Extract the [X, Y] coordinate from the center of the cell holding the provided text.  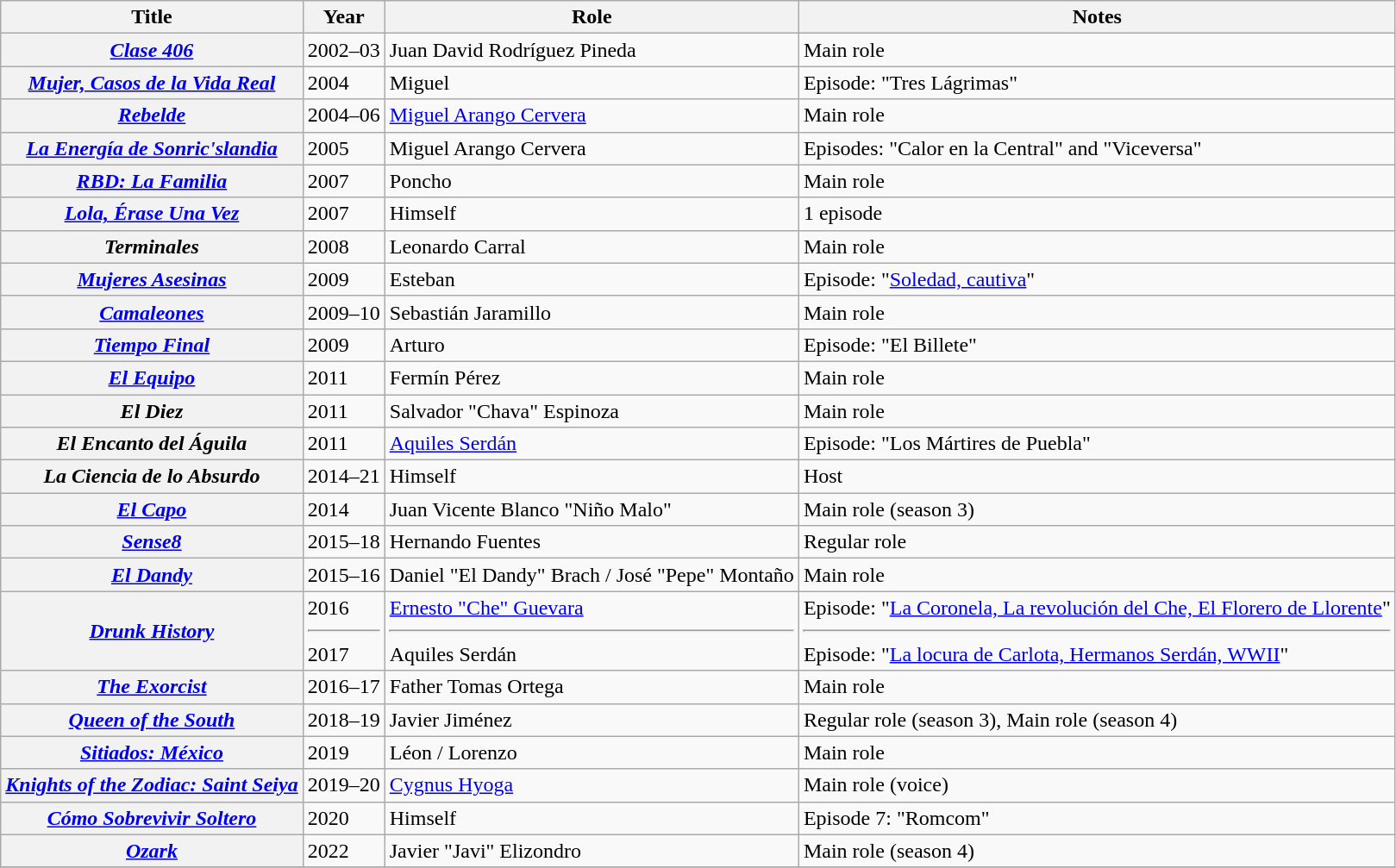
Year [343, 17]
Episode: "El Billete" [1097, 345]
Juan David Rodríguez Pineda [592, 50]
2018–19 [343, 720]
2009–10 [343, 312]
Title [152, 17]
Lola, Érase Una Vez [152, 214]
2002–03 [343, 50]
La Energía de Sonric'slandia [152, 148]
Episode: "Los Mártires de Puebla" [1097, 444]
2014–21 [343, 477]
Mujeres Asesinas [152, 279]
2005 [343, 148]
2016–17 [343, 687]
Episode: "Tres Lágrimas" [1097, 83]
Ernesto "Che" GuevaraAquiles Serdán [592, 631]
2020 [343, 818]
2022 [343, 851]
Regular role [1097, 542]
Miguel [592, 83]
Sitiados: México [152, 752]
1 episode [1097, 214]
Notes [1097, 17]
El Diez [152, 411]
Leonardo Carral [592, 247]
La Ciencia de lo Absurdo [152, 477]
Daniel "El Dandy" Brach / José "Pepe" Montaño [592, 575]
El Equipo [152, 378]
Camaleones [152, 312]
Queen of the South [152, 720]
2014 [343, 509]
Main role (voice) [1097, 785]
Ozark [152, 851]
Main role (season 3) [1097, 509]
Esteban [592, 279]
Cygnus Hyoga [592, 785]
Main role (season 4) [1097, 851]
Mujer, Casos de la Vida Real [152, 83]
Javier Jiménez [592, 720]
Fermín Pérez [592, 378]
Javier "Javi" Elizondro [592, 851]
2004 [343, 83]
Léon / Lorenzo [592, 752]
Hernando Fuentes [592, 542]
RBD: La Familia [152, 181]
Episode: "La Coronela, La revolución del Che, El Florero de Llorente"Episode: "La locura de Carlota, Hermanos Serdán, WWII" [1097, 631]
Tiempo Final [152, 345]
Terminales [152, 247]
Salvador "Chava" Espinoza [592, 411]
2015–18 [343, 542]
Arturo [592, 345]
Regular role (season 3), Main role (season 4) [1097, 720]
Knights of the Zodiac: Saint Seiya [152, 785]
2015–16 [343, 575]
Episode 7: "Romcom" [1097, 818]
Episodes: "Calor en la Central" and "Viceversa" [1097, 148]
Clase 406 [152, 50]
Episode: "Soledad, cautiva" [1097, 279]
Juan Vicente Blanco "Niño Malo" [592, 509]
Role [592, 17]
El Encanto del Águila [152, 444]
El Dandy [152, 575]
Sebastián Jaramillo [592, 312]
Cómo Sobrevivir Soltero [152, 818]
2019 [343, 752]
Host [1097, 477]
2004–06 [343, 116]
The Exorcist [152, 687]
Drunk History [152, 631]
Father Tomas Ortega [592, 687]
2019–20 [343, 785]
Aquiles Serdán [592, 444]
20162017 [343, 631]
Rebelde [152, 116]
Sense8 [152, 542]
Poncho [592, 181]
El Capo [152, 509]
2008 [343, 247]
